Detect which cell encompasses the target text, then output its (X, Y) center coordinate. 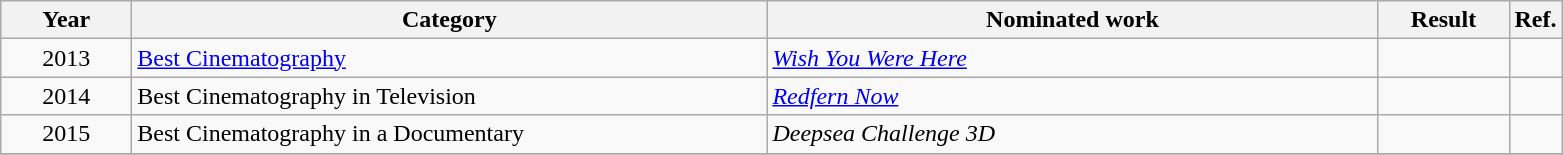
2014 (66, 96)
Year (66, 20)
Category (450, 20)
Result (1444, 20)
2015 (66, 134)
Best Cinematography (450, 58)
Best Cinematography in Television (450, 96)
Redfern Now (1072, 96)
Best Cinematography in a Documentary (450, 134)
2013 (66, 58)
Ref. (1536, 20)
Wish You Were Here (1072, 58)
Deepsea Challenge 3D (1072, 134)
Nominated work (1072, 20)
